Locate the cell with the specified text and output its [x, y] center coordinate. 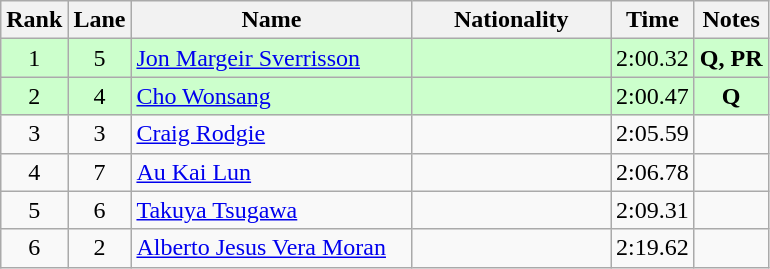
Notes [731, 20]
Craig Rodgie [272, 134]
Alberto Jesus Vera Moran [272, 248]
Q, PR [731, 58]
Lane [100, 20]
2:00.32 [653, 58]
2:06.78 [653, 172]
2:09.31 [653, 210]
Name [272, 20]
Takuya Tsugawa [272, 210]
2:05.59 [653, 134]
Cho Wonsang [272, 96]
Q [731, 96]
2:00.47 [653, 96]
1 [34, 58]
Jon Margeir Sverrisson [272, 58]
2:19.62 [653, 248]
Time [653, 20]
Rank [34, 20]
7 [100, 172]
Nationality [512, 20]
Au Kai Lun [272, 172]
